Return the [X, Y] coordinate for the center point of the cell that contains the specified text.  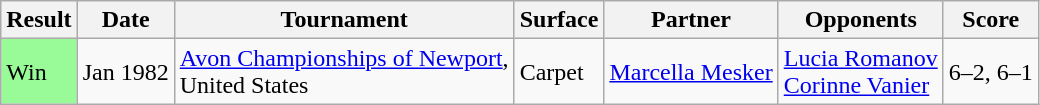
6–2, 6–1 [990, 72]
Tournament [344, 20]
Date [126, 20]
Partner [691, 20]
Marcella Mesker [691, 72]
Result [39, 20]
Carpet [559, 72]
Jan 1982 [126, 72]
Score [990, 20]
Opponents [860, 20]
Avon Championships of Newport,United States [344, 72]
Lucia Romanov Corinne Vanier [860, 72]
Win [39, 72]
Surface [559, 20]
